Scan for the cell matching the given text and deliver its [x, y] coordinate at center. 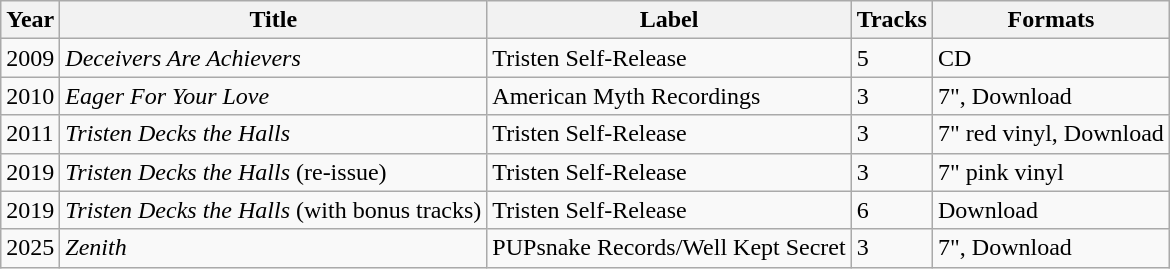
2009 [30, 58]
Tristen Decks the Halls [274, 134]
Tracks [892, 20]
5 [892, 58]
7" pink vinyl [1050, 172]
Deceivers Are Achievers [274, 58]
2010 [30, 96]
Label [669, 20]
American Myth Recordings [669, 96]
2025 [30, 248]
2011 [30, 134]
Eager For Your Love [274, 96]
Year [30, 20]
6 [892, 210]
Title [274, 20]
Tristen Decks the Halls (with bonus tracks) [274, 210]
PUPsnake Records/Well Kept Secret [669, 248]
Formats [1050, 20]
Download [1050, 210]
Tristen Decks the Halls (re-issue) [274, 172]
CD [1050, 58]
7" red vinyl, Download [1050, 134]
Zenith [274, 248]
